Pinpoint the cell where the given text exists, returning its (X, Y) midpoint coordinate. 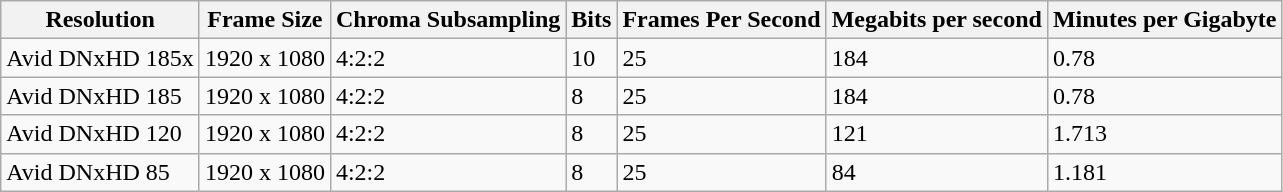
10 (592, 58)
Frames Per Second (722, 20)
Avid DNxHD 120 (100, 134)
1.181 (1164, 172)
Avid DNxHD 85 (100, 172)
Frame Size (264, 20)
Chroma Subsampling (448, 20)
Minutes per Gigabyte (1164, 20)
Avid DNxHD 185 (100, 96)
Bits (592, 20)
Resolution (100, 20)
84 (936, 172)
Megabits per second (936, 20)
121 (936, 134)
1.713 (1164, 134)
Avid DNxHD 185x (100, 58)
